Find where the given text appears and provide that cell's center as [X, Y] coordinate. 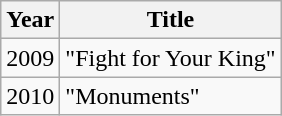
Year [30, 20]
2010 [30, 96]
"Monuments" [170, 96]
"Fight for Your King" [170, 58]
Title [170, 20]
2009 [30, 58]
